Output the (X, Y) coordinate of the center of the cell containing the given text.  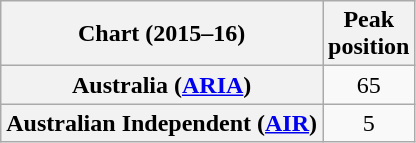
5 (369, 123)
Australian Independent (AIR) (162, 123)
Peakposition (369, 34)
Australia (ARIA) (162, 85)
65 (369, 85)
Chart (2015–16) (162, 34)
